For the text-containing cell, return its midpoint in (X, Y) coordinate format. 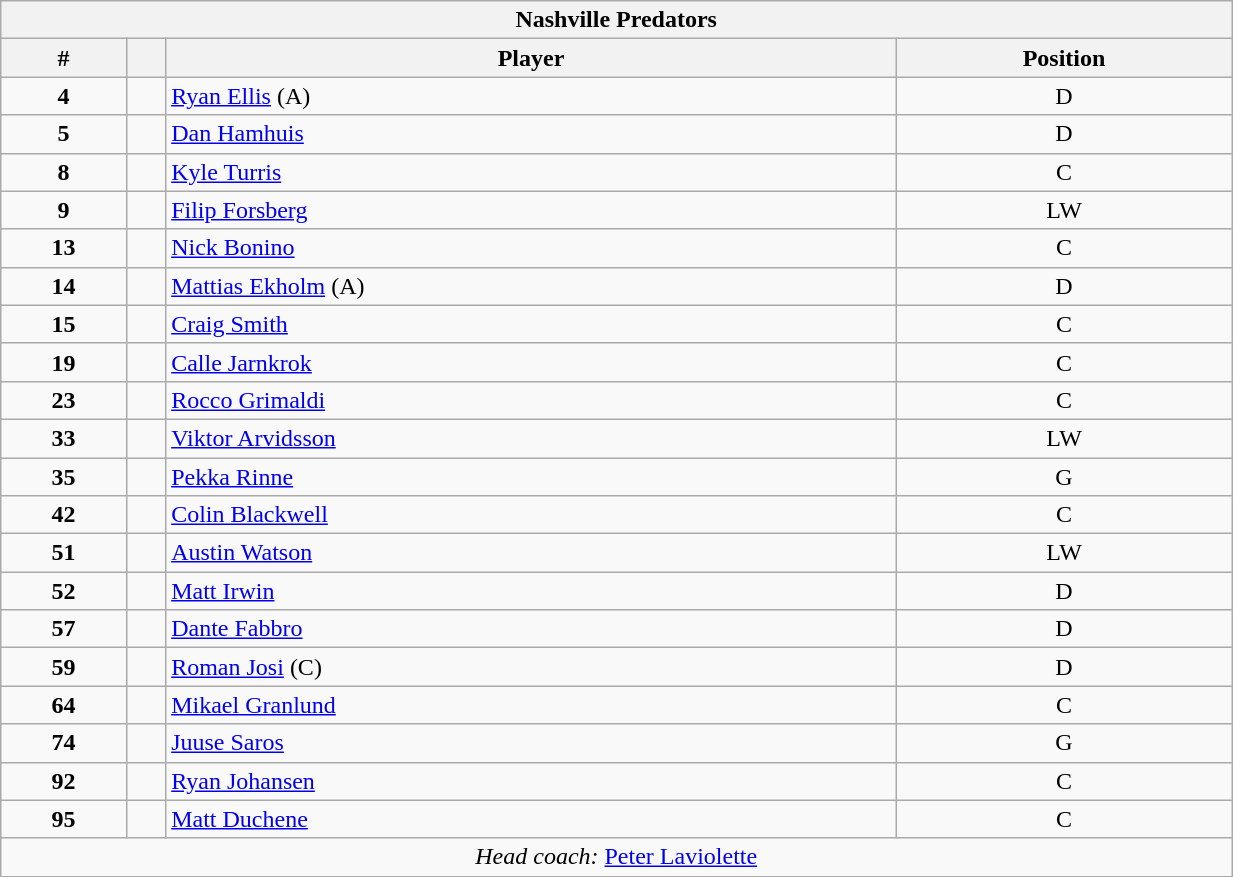
95 (64, 819)
Nashville Predators (616, 20)
42 (64, 515)
Kyle Turris (532, 172)
Ryan Johansen (532, 781)
35 (64, 477)
13 (64, 248)
8 (64, 172)
23 (64, 400)
14 (64, 286)
92 (64, 781)
Colin Blackwell (532, 515)
Dante Fabbro (532, 629)
Nick Bonino (532, 248)
Player (532, 58)
Pekka Rinne (532, 477)
Craig Smith (532, 324)
Filip Forsberg (532, 210)
Ryan Ellis (A) (532, 96)
Rocco Grimaldi (532, 400)
9 (64, 210)
5 (64, 134)
# (64, 58)
4 (64, 96)
59 (64, 667)
64 (64, 705)
Mattias Ekholm (A) (532, 286)
Matt Duchene (532, 819)
Head coach: Peter Laviolette (616, 857)
Matt Irwin (532, 591)
33 (64, 438)
51 (64, 553)
57 (64, 629)
Austin Watson (532, 553)
Calle Jarnkrok (532, 362)
74 (64, 743)
Position (1064, 58)
15 (64, 324)
Viktor Arvidsson (532, 438)
Dan Hamhuis (532, 134)
Roman Josi (C) (532, 667)
52 (64, 591)
19 (64, 362)
Juuse Saros (532, 743)
Mikael Granlund (532, 705)
